Search for the cell housing the specified text and yield its [X, Y] center coordinate. 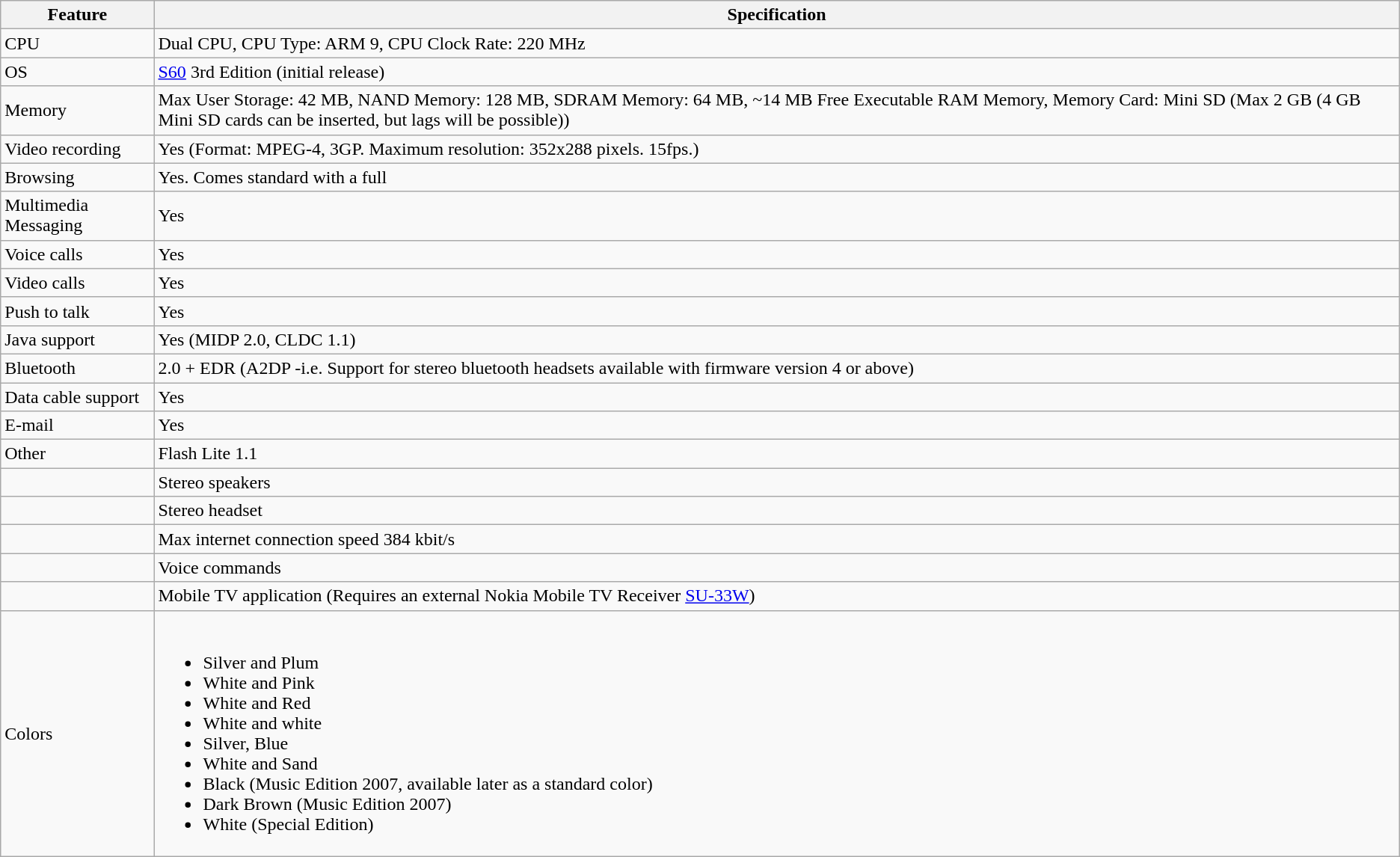
Multimedia Messaging [78, 215]
Java support [78, 340]
OS [78, 72]
S60 3rd Edition (initial release) [776, 72]
2.0 + EDR (A2DP -i.e. Support for stereo bluetooth headsets available with firmware version 4 or above) [776, 368]
Voice commands [776, 568]
Browsing [78, 177]
Dual CPU, CPU Type: ARM 9, CPU Clock Rate: 220 MHz [776, 43]
Video calls [78, 283]
E-mail [78, 426]
Mobile TV application (Requires an external Nokia Mobile TV Receiver SU-33W) [776, 596]
Flash Lite 1.1 [776, 454]
Colors [78, 733]
Max internet connection speed 384 kbit/s [776, 539]
Push to talk [78, 311]
Yes (MIDP 2.0, CLDC 1.1) [776, 340]
Voice calls [78, 254]
Stereo headset [776, 511]
Specification [776, 15]
Other [78, 454]
Yes (Format: MPEG-4, 3GP. Maximum resolution: 352x288 pixels. 15fps.) [776, 149]
Bluetooth [78, 368]
Stereo speakers [776, 482]
Memory [78, 111]
Video recording [78, 149]
Data cable support [78, 397]
CPU [78, 43]
Yes. Comes standard with a full [776, 177]
Feature [78, 15]
